Determine the [x, y] coordinate at the center of the cell enclosing the given text.  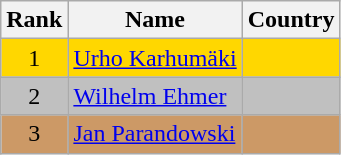
2 [34, 96]
1 [34, 58]
Urho Karhumäki [155, 58]
Name [155, 20]
Rank [34, 20]
3 [34, 134]
Wilhelm Ehmer [155, 96]
Jan Parandowski [155, 134]
Country [291, 20]
